Output the (x, y) coordinate of the center of the cell containing the given text.  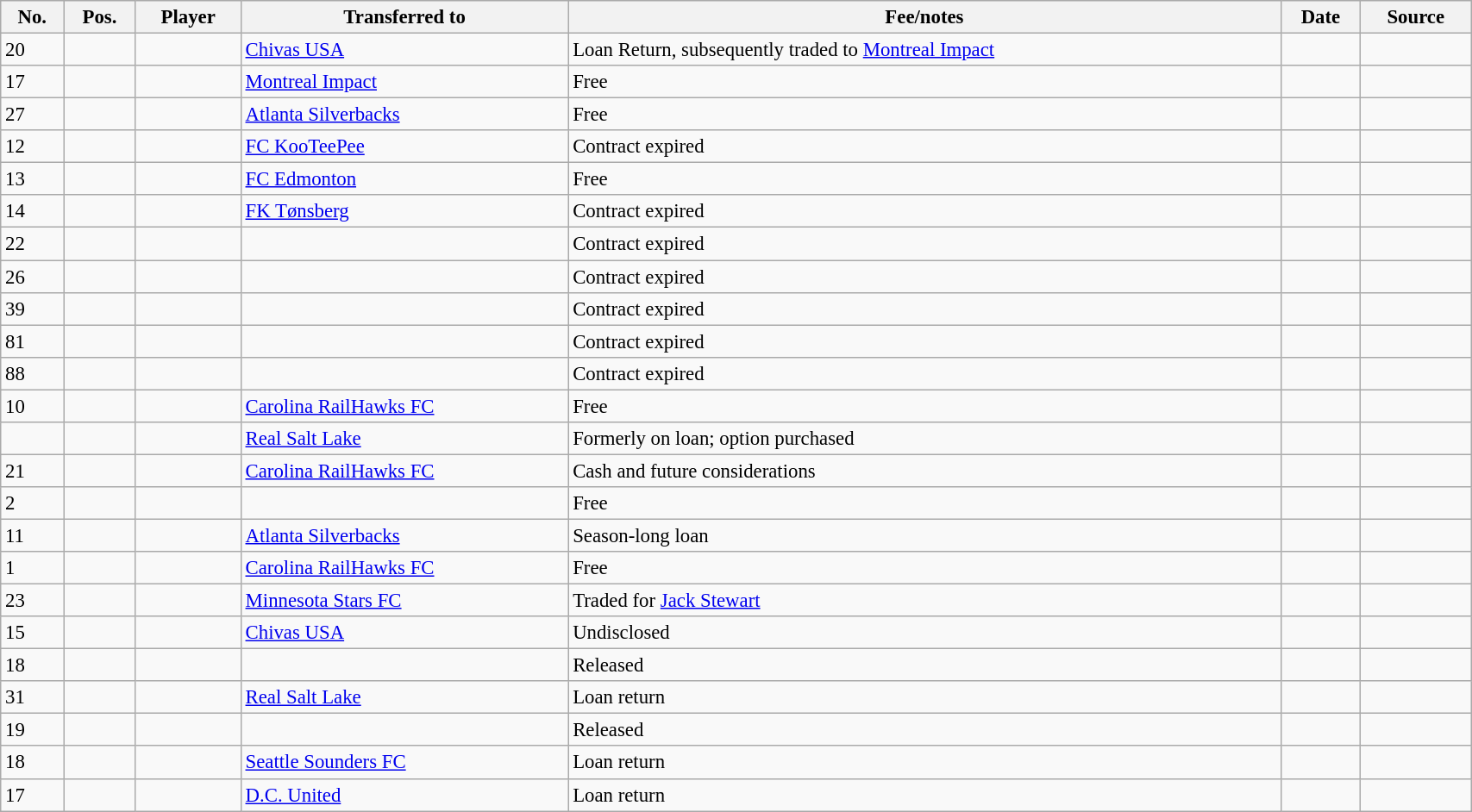
Fee/notes (924, 17)
19 (33, 730)
Montreal Impact (404, 82)
10 (33, 406)
Transferred to (404, 17)
2 (33, 503)
15 (33, 633)
Minnesota Stars FC (404, 601)
Undisclosed (924, 633)
22 (33, 244)
21 (33, 471)
Cash and future considerations (924, 471)
39 (33, 309)
11 (33, 535)
No. (33, 17)
81 (33, 341)
12 (33, 147)
20 (33, 50)
Source (1416, 17)
13 (33, 179)
Pos. (100, 17)
Loan Return, subsequently traded to Montreal Impact (924, 50)
1 (33, 568)
FK Tønsberg (404, 211)
Player (188, 17)
Traded for Jack Stewart (924, 601)
Season-long loan (924, 535)
FC Edmonton (404, 179)
23 (33, 601)
Date (1321, 17)
Seattle Sounders FC (404, 763)
27 (33, 115)
Formerly on loan; option purchased (924, 439)
88 (33, 373)
26 (33, 277)
14 (33, 211)
D.C. United (404, 795)
FC KooTeePee (404, 147)
31 (33, 697)
